From the cell containing the given text, extract its center point as (X, Y) coordinate. 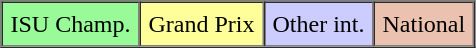
ISU Champ. (71, 24)
National (424, 24)
Other int. (318, 24)
Grand Prix (202, 24)
